Extract the [x, y] coordinate from the center of the cell holding the provided text.  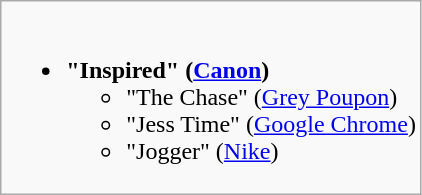
"Inspired" (Canon)"The Chase" (Grey Poupon)"Jess Time" (Google Chrome)"Jogger" (Nike) [212, 98]
